Detect which cell encompasses the target text, then output its (X, Y) center coordinate. 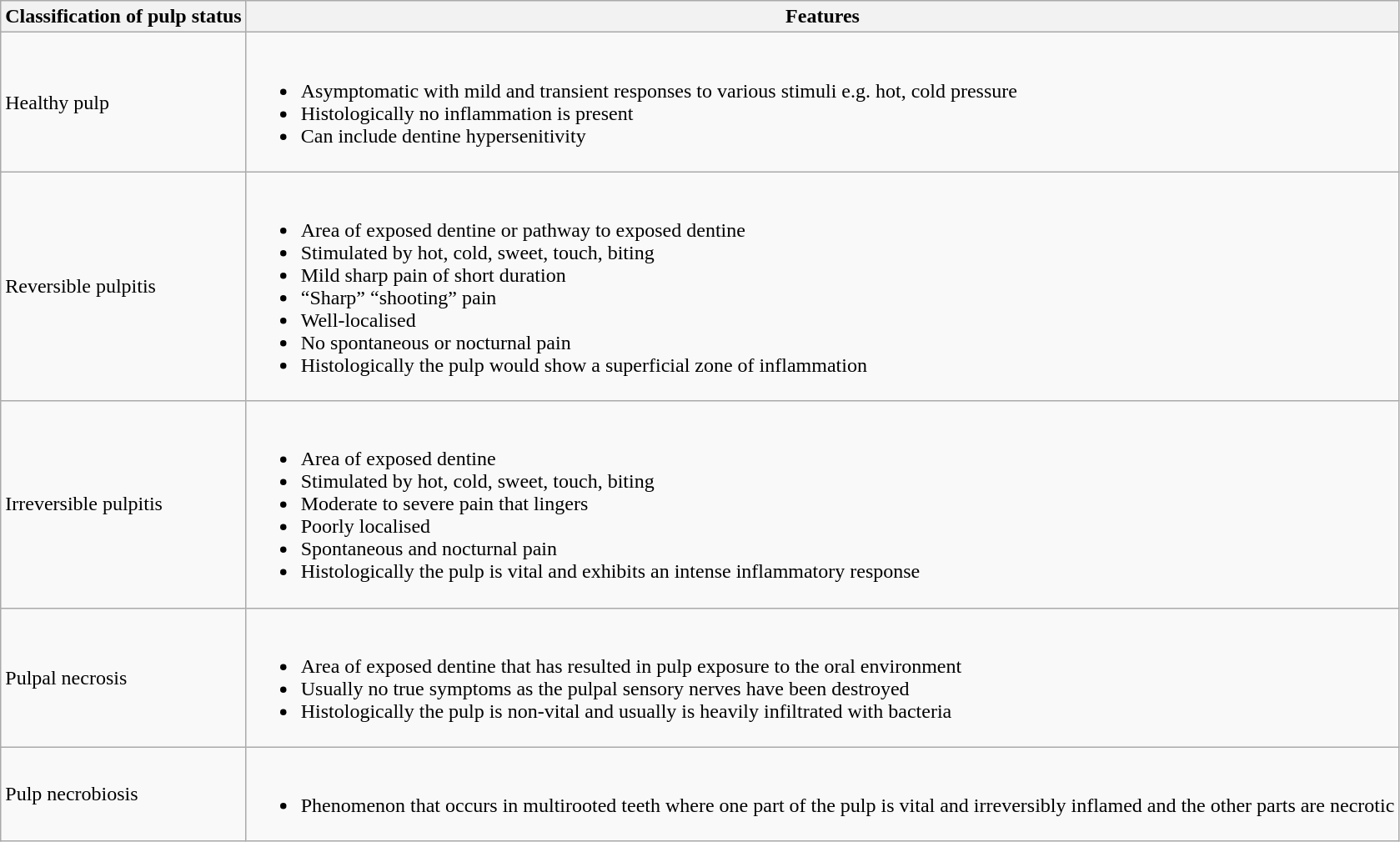
Pulp necrobiosis (123, 794)
Features (822, 17)
Phenomenon that occurs in multirooted teeth where one part of the pulp is vital and irreversibly inflamed and the other parts are necrotic (822, 794)
Reversible pulpitis (123, 287)
Classification of pulp status (123, 17)
Healthy pulp (123, 102)
Irreversible pulpitis (123, 504)
Pulpal necrosis (123, 677)
